Capture the cell that displays the provided text and extract its [x, y] central coordinate. 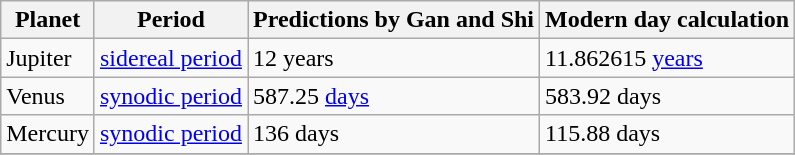
sidereal period [170, 58]
Period [170, 20]
12 years [394, 58]
115.88 days [668, 134]
11.862615 years [668, 58]
587.25 days [394, 96]
Jupiter [48, 58]
Mercury [48, 134]
Planet [48, 20]
136 days [394, 134]
Venus [48, 96]
Modern day calculation [668, 20]
583.92 days [668, 96]
Predictions by Gan and Shi [394, 20]
